For the text-containing cell, return its midpoint in (X, Y) coordinate format. 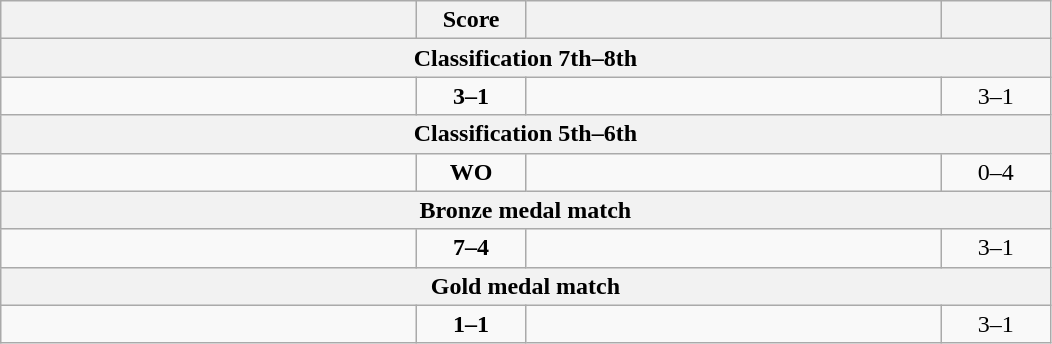
Classification 7th–8th (526, 58)
0–4 (996, 172)
WO (472, 172)
7–4 (472, 248)
Bronze medal match (526, 210)
Gold medal match (526, 286)
1–1 (472, 324)
Classification 5th–6th (526, 134)
Score (472, 20)
